Search for the cell housing the specified text and yield its [x, y] center coordinate. 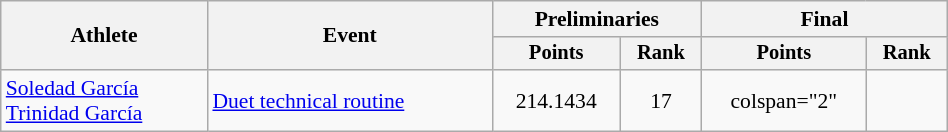
Event [350, 36]
17 [660, 100]
214.1434 [556, 100]
Preliminaries [597, 19]
Duet technical routine [350, 100]
Soledad GarcíaTrinidad García [104, 100]
Athlete [104, 36]
colspan="2" [784, 100]
Final [825, 19]
